Locate the cell with the specified text and output its (X, Y) center coordinate. 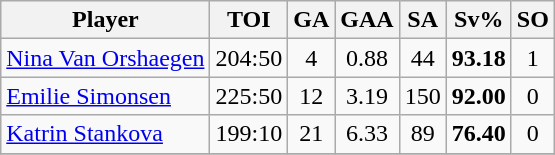
76.40 (478, 134)
Emilie Simonsen (106, 96)
Nina Van Orshaegen (106, 58)
Katrin Stankova (106, 134)
Sv% (478, 20)
225:50 (249, 96)
GAA (367, 20)
TOI (249, 20)
SO (532, 20)
SA (422, 20)
204:50 (249, 58)
199:10 (249, 134)
3.19 (367, 96)
150 (422, 96)
6.33 (367, 134)
93.18 (478, 58)
GA (312, 20)
92.00 (478, 96)
Player (106, 20)
1 (532, 58)
0.88 (367, 58)
4 (312, 58)
44 (422, 58)
12 (312, 96)
89 (422, 134)
21 (312, 134)
